Locate the cell with the specified text and output its (X, Y) center coordinate. 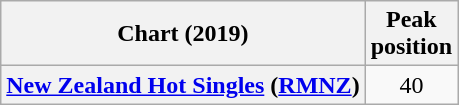
40 (411, 85)
Peakposition (411, 34)
Chart (2019) (183, 34)
New Zealand Hot Singles (RMNZ) (183, 85)
